Detect which cell encompasses the target text, then output its [x, y] center coordinate. 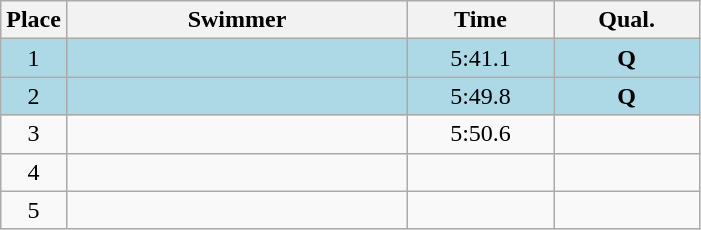
Place [34, 20]
5 [34, 210]
1 [34, 58]
2 [34, 96]
Qual. [627, 20]
5:41.1 [481, 58]
4 [34, 172]
Time [481, 20]
3 [34, 134]
5:50.6 [481, 134]
Swimmer [236, 20]
5:49.8 [481, 96]
